Find where the given text appears and provide that cell's center as [X, Y] coordinate. 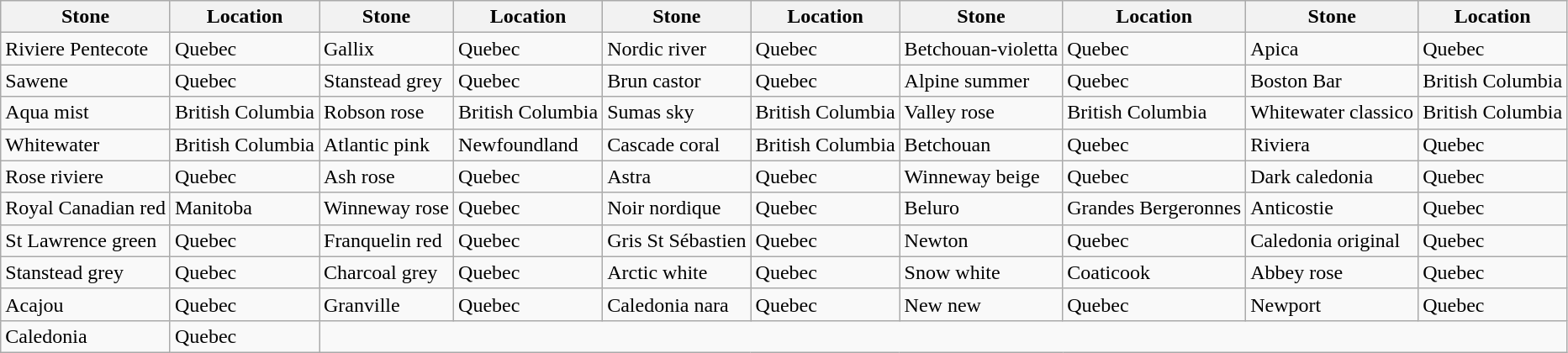
Acajou [86, 304]
Grandes Bergeronnes [1154, 208]
Alpine summer [981, 81]
Snow white [981, 272]
Gallix [387, 49]
Charcoal grey [387, 272]
Beluro [981, 208]
Robson rose [387, 113]
Riviera [1332, 145]
Arctic white [677, 272]
Royal Canadian red [86, 208]
Ash rose [387, 176]
Newton [981, 240]
Abbey rose [1332, 272]
Winneway beige [981, 176]
Gris St Sébastien [677, 240]
Nordic river [677, 49]
Boston Bar [1332, 81]
Newfoundland [528, 145]
Riviere Pentecote [86, 49]
Coaticook [1154, 272]
Betchouan-violetta [981, 49]
Dark caledonia [1332, 176]
Sawene [86, 81]
Newport [1332, 304]
St Lawrence green [86, 240]
Noir nordique [677, 208]
New new [981, 304]
Caledonia original [1332, 240]
Atlantic pink [387, 145]
Caledonia [86, 336]
Cascade coral [677, 145]
Apica [1332, 49]
Sumas sky [677, 113]
Whitewater classico [1332, 113]
Rose riviere [86, 176]
Granville [387, 304]
Caledonia nara [677, 304]
Anticostie [1332, 208]
Winneway rose [387, 208]
Whitewater [86, 145]
Manitoba [244, 208]
Aqua mist [86, 113]
Brun castor [677, 81]
Betchouan [981, 145]
Valley rose [981, 113]
Franquelin red [387, 240]
Astra [677, 176]
